Pinpoint the cell where the given text exists, returning its (x, y) midpoint coordinate. 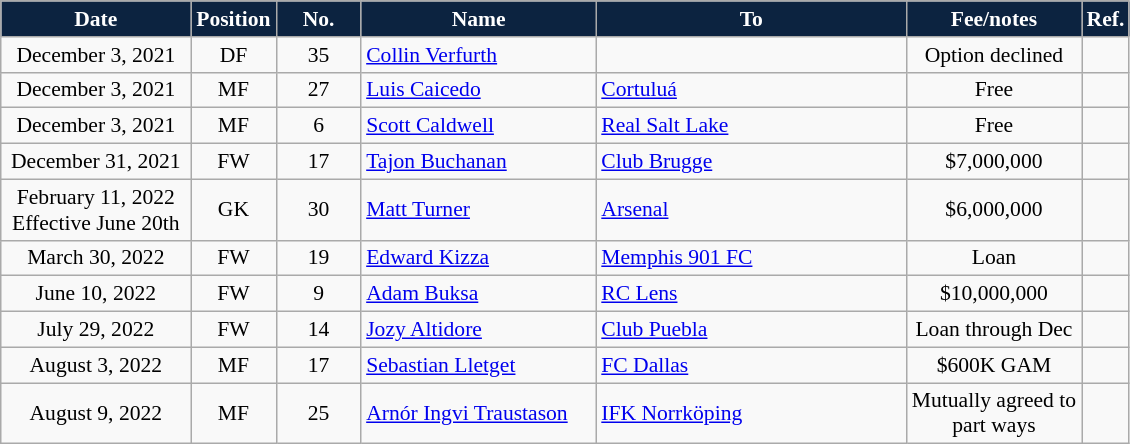
December 31, 2021 (96, 162)
Loan through Dec (994, 330)
Sebastian Lletget (478, 365)
14 (318, 330)
Matt Turner (478, 210)
Arsenal (751, 210)
9 (318, 294)
Mutually agreed to part ways (994, 414)
RC Lens (751, 294)
Scott Caldwell (478, 126)
Option declined (994, 55)
$6,000,000 (994, 210)
DF (234, 55)
Tajon Buchanan (478, 162)
IFK Norrköping (751, 414)
Jozy Altidore (478, 330)
Cortuluá (751, 90)
Loan (994, 258)
August 3, 2022 (96, 365)
To (751, 19)
6 (318, 126)
$7,000,000 (994, 162)
Ref. (1106, 19)
Adam Buksa (478, 294)
August 9, 2022 (96, 414)
Club Brugge (751, 162)
Collin Verfurth (478, 55)
Club Puebla (751, 330)
June 10, 2022 (96, 294)
GK (234, 210)
Memphis 901 FC (751, 258)
35 (318, 55)
Position (234, 19)
March 30, 2022 (96, 258)
Real Salt Lake (751, 126)
No. (318, 19)
$600K GAM (994, 365)
Date (96, 19)
Arnór Ingvi Traustason (478, 414)
25 (318, 414)
19 (318, 258)
30 (318, 210)
$10,000,000 (994, 294)
February 11, 2022Effective June 20th (96, 210)
Fee/notes (994, 19)
Edward Kizza (478, 258)
Name (478, 19)
27 (318, 90)
Luis Caicedo (478, 90)
July 29, 2022 (96, 330)
FC Dallas (751, 365)
